Find where the given text appears and provide that cell's center as (X, Y) coordinate. 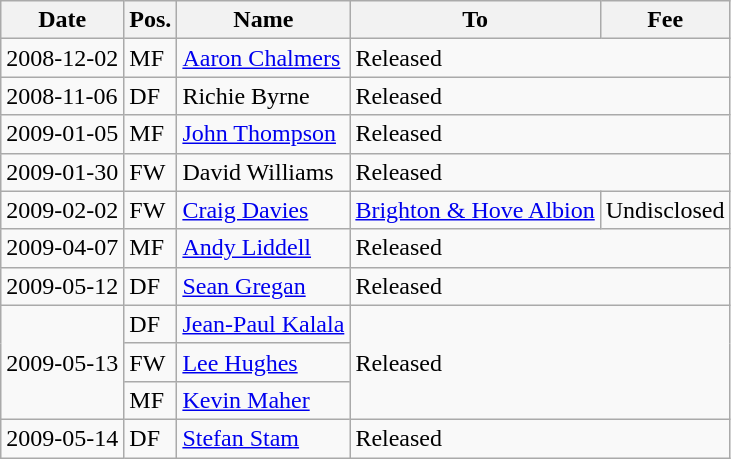
Brighton & Hove Albion (475, 210)
John Thompson (264, 134)
Fee (665, 20)
Sean Gregan (264, 286)
Name (264, 20)
Undisclosed (665, 210)
Richie Byrne (264, 96)
Kevin Maher (264, 400)
Aaron Chalmers (264, 58)
2009-05-14 (62, 438)
David Williams (264, 172)
2009-04-07 (62, 248)
2009-01-30 (62, 172)
Craig Davies (264, 210)
2009-02-02 (62, 210)
Andy Liddell (264, 248)
2008-11-06 (62, 96)
2009-05-12 (62, 286)
Lee Hughes (264, 362)
Date (62, 20)
2008-12-02 (62, 58)
2009-01-05 (62, 134)
To (475, 20)
Jean-Paul Kalala (264, 324)
2009-05-13 (62, 362)
Stefan Stam (264, 438)
Pos. (150, 20)
